Pinpoint the cell where the given text exists, returning its (x, y) midpoint coordinate. 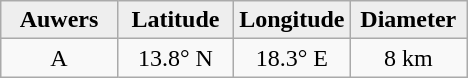
A (59, 58)
18.3° E (292, 58)
Diameter (408, 20)
8 km (408, 58)
Latitude (175, 20)
Auwers (59, 20)
13.8° N (175, 58)
Longitude (292, 20)
